Find where the given text appears and provide that cell's center as (x, y) coordinate. 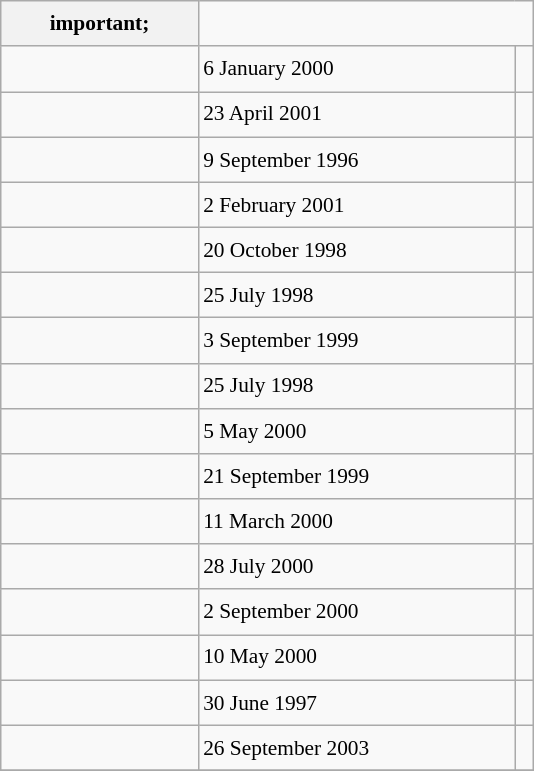
5 May 2000 (356, 430)
2 September 2000 (356, 612)
28 July 2000 (356, 566)
important; (100, 24)
26 September 2003 (356, 748)
30 June 1997 (356, 702)
3 September 1999 (356, 340)
20 October 1998 (356, 250)
2 February 2001 (356, 204)
11 March 2000 (356, 522)
6 January 2000 (356, 68)
23 April 2001 (356, 114)
10 May 2000 (356, 658)
21 September 1999 (356, 476)
9 September 1996 (356, 160)
